From the cell containing the given text, extract its center point as [X, Y] coordinate. 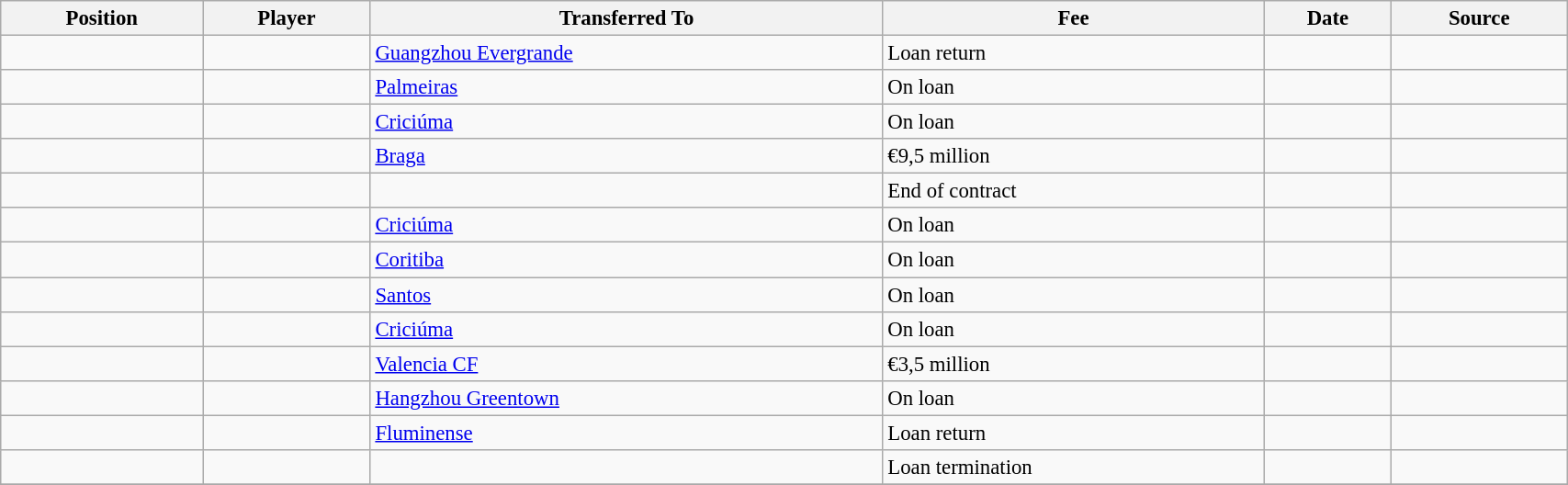
Valencia CF [626, 364]
End of contract [1073, 191]
Date [1328, 18]
Fluminense [626, 433]
€3,5 million [1073, 364]
Palmeiras [626, 87]
Source [1479, 18]
Position [102, 18]
Fee [1073, 18]
Santos [626, 295]
€9,5 million [1073, 156]
Coritiba [626, 260]
Guangzhou Evergrande [626, 53]
Transferred To [626, 18]
Loan termination [1073, 468]
Braga [626, 156]
Player [287, 18]
Hangzhou Greentown [626, 398]
